For the text-containing cell, return its midpoint in [x, y] coordinate format. 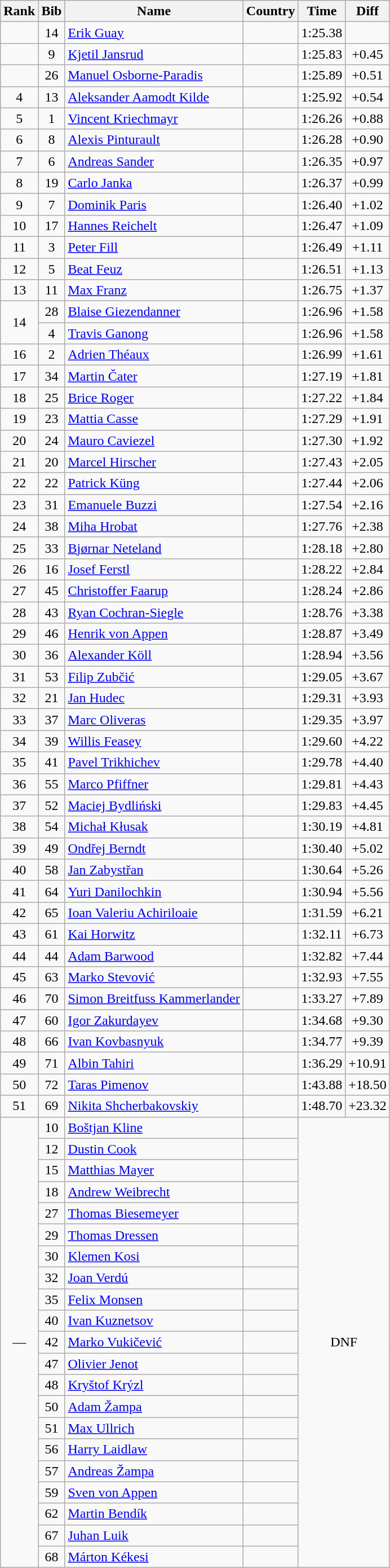
1:31.59 [322, 913]
1:27.43 [322, 462]
+1.91 [367, 419]
1:26.40 [322, 204]
Ivan Kuznetsov [154, 1321]
+7.44 [367, 956]
Michał Kłusak [154, 827]
+0.88 [367, 118]
58 [52, 870]
Hannes Reichelt [154, 226]
+6.73 [367, 934]
1:34.68 [322, 1020]
+1.81 [367, 376]
+3.93 [367, 698]
+1.92 [367, 441]
15 [52, 1170]
1:30.64 [322, 870]
1:27.29 [322, 419]
1:29.35 [322, 720]
1:25.89 [322, 76]
Max Franz [154, 290]
Simon Breitfuss Kammerlander [154, 999]
55 [52, 784]
Marcel Hirscher [154, 462]
+1.02 [367, 204]
1:27.44 [322, 483]
1:30.19 [322, 827]
+2.06 [367, 483]
+9.39 [367, 1042]
Mauro Caviezel [154, 441]
Martin Bendík [154, 1514]
+10.91 [367, 1063]
Marko Stevović [154, 977]
72 [52, 1085]
1:26.75 [322, 290]
+4.43 [367, 784]
+0.97 [367, 161]
1:28.87 [322, 634]
Sven von Appen [154, 1492]
Manuel Osborne-Paradis [154, 76]
68 [52, 1557]
Josef Ferstl [154, 569]
1:43.88 [322, 1085]
Henrik von Appen [154, 634]
Matthias Mayer [154, 1170]
1:26.51 [322, 269]
+2.80 [367, 548]
+2.38 [367, 526]
+0.54 [367, 97]
1:28.76 [322, 612]
+7.55 [367, 977]
Adam Barwood [154, 956]
+5.56 [367, 891]
+3.97 [367, 720]
1:27.22 [322, 398]
1 [52, 118]
1:28.22 [322, 569]
Name [154, 11]
+1.13 [367, 269]
Maciej Bydliński [154, 805]
+1.61 [367, 355]
64 [52, 891]
Adam Žampa [154, 1407]
Bjørnar Neteland [154, 548]
Yuri Danilochkin [154, 891]
1:25.38 [322, 33]
Klemen Kosi [154, 1256]
+6.21 [367, 913]
Alexis Pinturault [154, 140]
1:25.92 [322, 97]
60 [52, 1020]
1:27.76 [322, 526]
67 [52, 1535]
Kai Horwitz [154, 934]
1:34.77 [322, 1042]
Adrien Théaux [154, 355]
Pavel Trikhichev [154, 763]
+0.90 [367, 140]
+3.49 [367, 634]
Dustin Cook [154, 1149]
Igor Zakurdayev [154, 1020]
1:26.99 [322, 355]
Patrick Küng [154, 483]
+1.09 [367, 226]
— [19, 1342]
Harry Laidlaw [154, 1450]
+4.40 [367, 763]
Vincent Kriechmayr [154, 118]
1:30.40 [322, 848]
66 [52, 1042]
Albin Tahiri [154, 1063]
2 [52, 355]
Blaise Giezendanner [154, 312]
Ivan Kovbasnyuk [154, 1042]
Ondřej Berndt [154, 848]
Erik Guay [154, 33]
Filip Zubčić [154, 677]
+2.84 [367, 569]
Martin Čater [154, 376]
+1.84 [367, 398]
+3.38 [367, 612]
+18.50 [367, 1085]
+9.30 [367, 1020]
Thomas Dressen [154, 1235]
+2.86 [367, 591]
59 [52, 1492]
+7.89 [367, 999]
Marco Pfiffner [154, 784]
1:33.27 [322, 999]
1:28.24 [322, 591]
Juhan Luik [154, 1535]
Jan Hudec [154, 698]
62 [52, 1514]
Felix Monsen [154, 1299]
Andreas Sander [154, 161]
57 [52, 1471]
1:26.26 [322, 118]
+3.56 [367, 655]
1:36.29 [322, 1063]
Ioan Valeriu Achiriloaie [154, 913]
56 [52, 1450]
Ryan Cochran-Siegle [154, 612]
Jan Zabystřan [154, 870]
Thomas Biesemeyer [154, 1213]
1:26.49 [322, 247]
+4.45 [367, 805]
1:32.93 [322, 977]
1:30.94 [322, 891]
1:26.35 [322, 161]
Travis Ganong [154, 333]
Dominik Paris [154, 204]
+0.51 [367, 76]
+1.11 [367, 247]
54 [52, 827]
+5.26 [367, 870]
1:27.54 [322, 505]
1:26.47 [322, 226]
1:26.28 [322, 140]
1:48.70 [322, 1106]
Country [271, 11]
Mattia Casse [154, 419]
Aleksander Aamodt Kilde [154, 97]
70 [52, 999]
63 [52, 977]
Taras Pimenov [154, 1085]
1:26.37 [322, 183]
61 [52, 934]
1:29.05 [322, 677]
+3.67 [367, 677]
Andreas Žampa [154, 1471]
69 [52, 1106]
Nikita Shcherbakovskiy [154, 1106]
Carlo Janka [154, 183]
+0.99 [367, 183]
Boštjan Kline [154, 1127]
53 [52, 677]
Andrew Weibrecht [154, 1192]
Kjetil Jansrud [154, 54]
1:32.82 [322, 956]
1:27.30 [322, 441]
Max Ullrich [154, 1428]
Marko Vukičević [154, 1342]
DNF [344, 1342]
Kryštof Krýzl [154, 1385]
1:32.11 [322, 934]
71 [52, 1063]
Christoffer Faarup [154, 591]
Márton Kékesi [154, 1557]
1:28.18 [322, 548]
Diff [367, 11]
1:27.19 [322, 376]
Marc Oliveras [154, 720]
+4.22 [367, 741]
Miha Hrobat [154, 526]
3 [52, 247]
Peter Fill [154, 247]
1:29.78 [322, 763]
Bib [52, 11]
+1.37 [367, 290]
Alexander Köll [154, 655]
+23.32 [367, 1106]
+5.02 [367, 848]
65 [52, 913]
Time [322, 11]
Brice Roger [154, 398]
1:25.83 [322, 54]
Joan Verdú [154, 1278]
1:29.60 [322, 741]
1:29.31 [322, 698]
52 [52, 805]
Willis Feasey [154, 741]
Beat Feuz [154, 269]
+2.16 [367, 505]
Emanuele Buzzi [154, 505]
1:29.83 [322, 805]
+2.05 [367, 462]
Rank [19, 11]
+4.81 [367, 827]
+0.45 [367, 54]
1:28.94 [322, 655]
Olivier Jenot [154, 1364]
1:29.81 [322, 784]
